Output the (X, Y) coordinate of the center of the cell containing the given text.  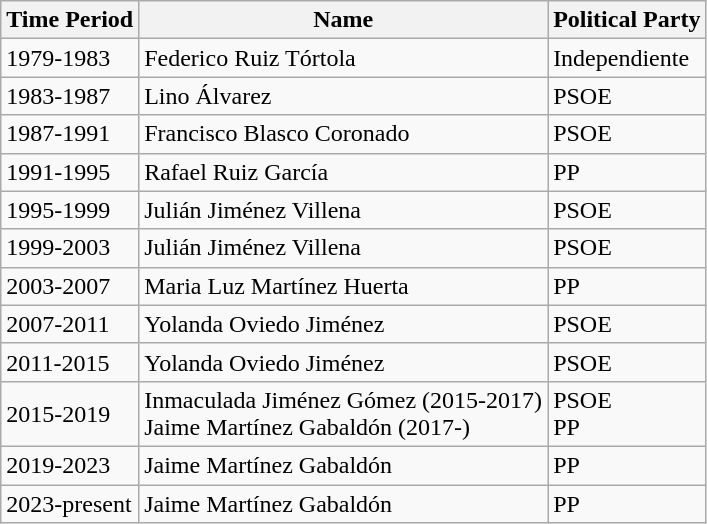
Independiente (627, 58)
1999-2003 (70, 248)
2015-2019 (70, 414)
2011-2015 (70, 362)
Political Party (627, 20)
1983-1987 (70, 96)
2003-2007 (70, 286)
2023-present (70, 503)
Lino Álvarez (344, 96)
Rafael Ruiz García (344, 172)
PSOEPP (627, 414)
Francisco Blasco Coronado (344, 134)
1991-1995 (70, 172)
1995-1999 (70, 210)
Federico Ruiz Tórtola (344, 58)
2007-2011 (70, 324)
1979-1983 (70, 58)
Time Period (70, 20)
Inmaculada Jiménez Gómez (2015-2017)Jaime Martínez Gabaldón (2017-) (344, 414)
Name (344, 20)
2019-2023 (70, 465)
Maria Luz Martínez Huerta (344, 286)
1987-1991 (70, 134)
